Search for the cell housing the specified text and yield its [X, Y] center coordinate. 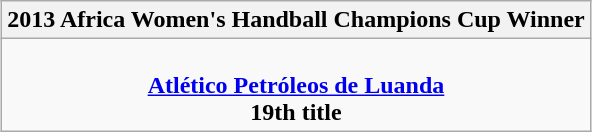
2013 Africa Women's Handball Champions Cup Winner [296, 20]
Atlético Petróleos de Luanda19th title [296, 85]
